Find where the given text appears and provide that cell's center as (X, Y) coordinate. 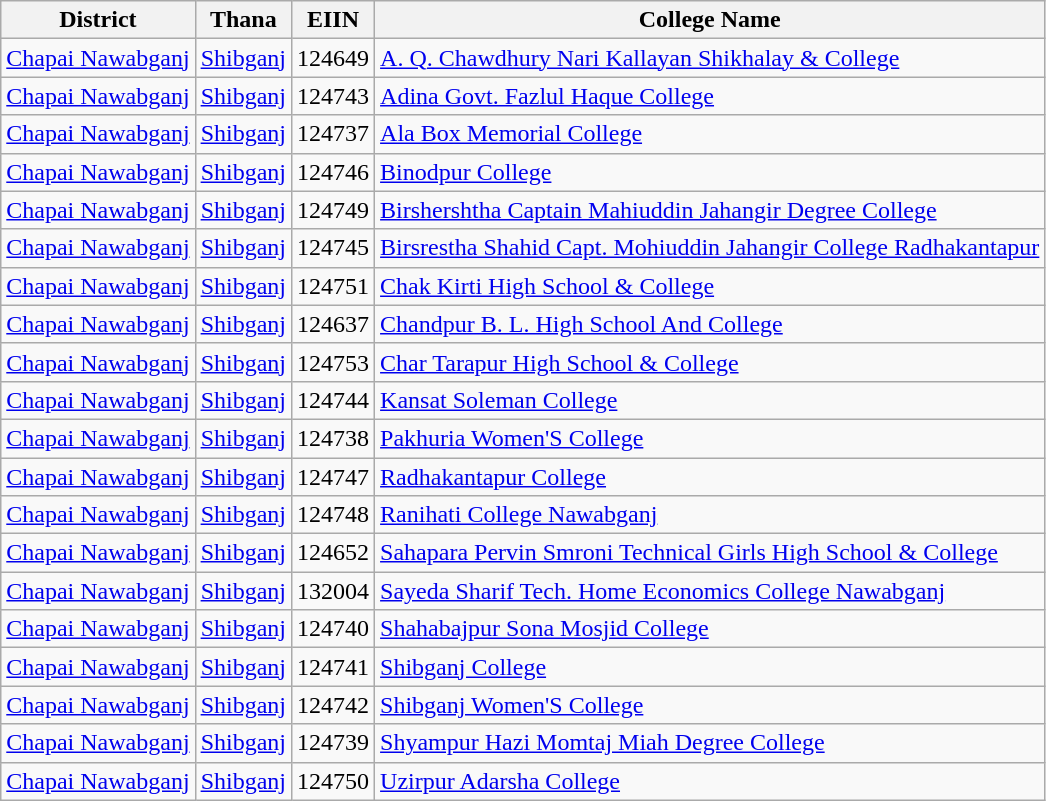
Shahabajpur Sona Mosjid College (710, 629)
124742 (332, 705)
Kansat Soleman College (710, 400)
124745 (332, 248)
Adina Govt. Fazlul Haque College (710, 96)
Birshershtha Captain Mahiuddin Jahangir Degree College (710, 210)
124749 (332, 210)
Shibganj Women'S College (710, 705)
124753 (332, 362)
124637 (332, 324)
Char Tarapur High School & College (710, 362)
Uzirpur Adarsha College (710, 781)
Shyampur Hazi Momtaj Miah Degree College (710, 743)
Radhakantapur College (710, 477)
124740 (332, 629)
124750 (332, 781)
Ranihati College Nawabganj (710, 515)
132004 (332, 591)
124746 (332, 172)
124737 (332, 134)
Chak Kirti High School & College (710, 286)
District (98, 20)
Thana (243, 20)
A. Q. Chawdhury Nari Kallayan Shikhalay & College (710, 58)
124748 (332, 515)
124652 (332, 553)
EIIN (332, 20)
Binodpur College (710, 172)
Shibganj College (710, 667)
Pakhuria Women'S College (710, 438)
124739 (332, 743)
Birsrestha Shahid Capt. Mohiuddin Jahangir College Radhakantapur (710, 248)
College Name (710, 20)
124751 (332, 286)
124744 (332, 400)
Sahapara Pervin Smroni Technical Girls High School & College (710, 553)
Ala Box Memorial College (710, 134)
124649 (332, 58)
124747 (332, 477)
Chandpur B. L. High School And College (710, 324)
124743 (332, 96)
124738 (332, 438)
Sayeda Sharif Tech. Home Economics College Nawabganj (710, 591)
124741 (332, 667)
